Determine the (x, y) coordinate at the center of the cell enclosing the given text.  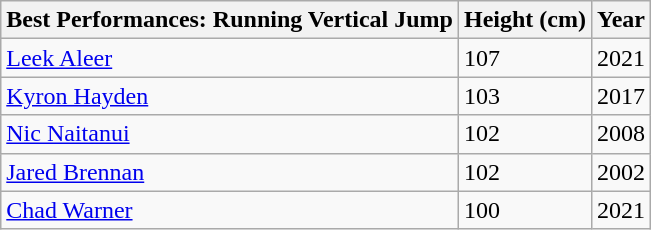
Chad Warner (230, 210)
2017 (620, 96)
2002 (620, 172)
107 (524, 58)
Leek Aleer (230, 58)
Height (cm) (524, 20)
Nic Naitanui (230, 134)
100 (524, 210)
2008 (620, 134)
Year (620, 20)
103 (524, 96)
Kyron Hayden (230, 96)
Best Performances: Running Vertical Jump (230, 20)
Jared Brennan (230, 172)
